Identify which cell holds the provided text, then report its (X, Y) central coordinate. 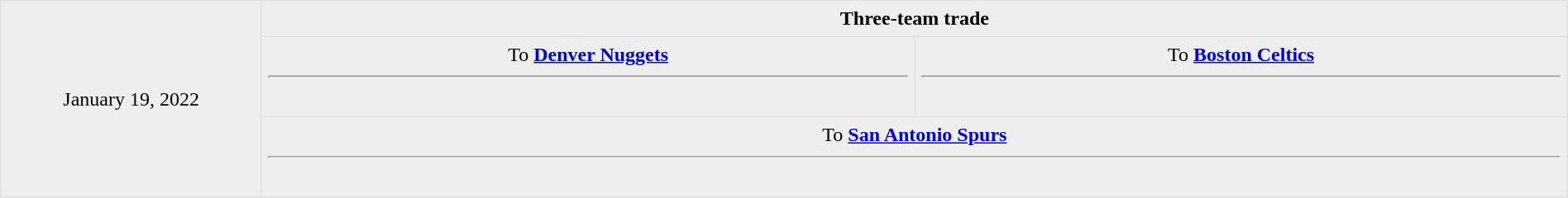
To Boston Celtics (1241, 77)
January 19, 2022 (131, 99)
To San Antonio Spurs (915, 158)
Three-team trade (915, 19)
To Denver Nuggets (587, 77)
